Pinpoint the cell where the given text exists, returning its (X, Y) midpoint coordinate. 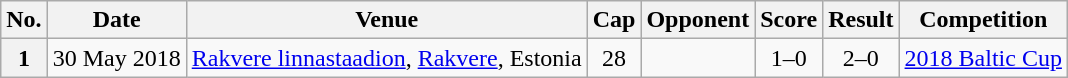
1–0 (789, 58)
Venue (386, 20)
Rakvere linnastaadion, Rakvere, Estonia (386, 58)
Date (116, 20)
2018 Baltic Cup (983, 58)
1 (24, 58)
2–0 (861, 58)
Result (861, 20)
Score (789, 20)
Cap (614, 20)
Competition (983, 20)
30 May 2018 (116, 58)
No. (24, 20)
Opponent (698, 20)
28 (614, 58)
